Output the [x, y] coordinate of the center of the cell containing the given text.  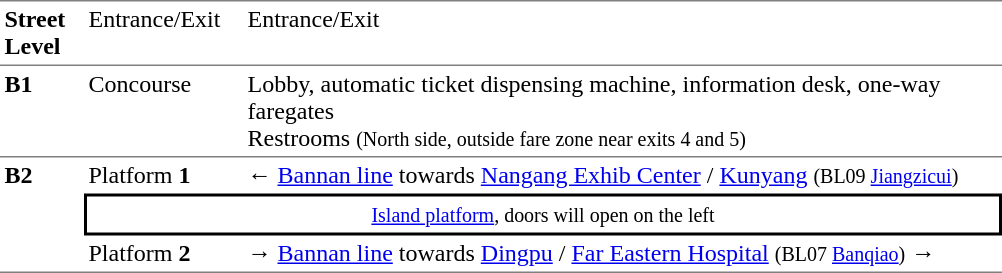
Concourse [164, 112]
Lobby, automatic ticket dispensing machine, information desk, one-way faregatesRestrooms (North side, outside fare zone near exits 4 and 5) [622, 112]
B1 [42, 112]
← Bannan line towards Nangang Exhib Center / Kunyang (BL09 Jiangzicui) [622, 176]
Island platform, doors will open on the left [543, 215]
Platform 1 [164, 176]
Street Level [42, 33]
